Extract the (X, Y) coordinate from the center of the cell holding the provided text.  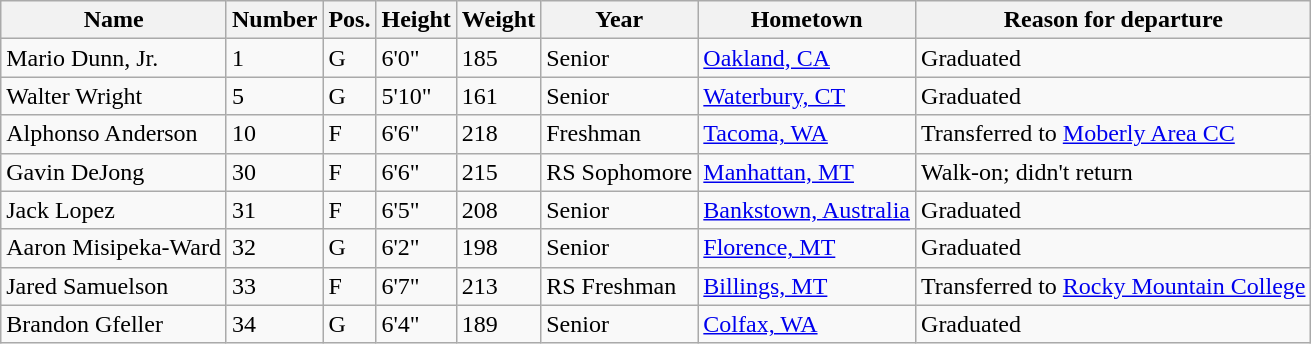
Year (620, 20)
6'0" (416, 58)
189 (498, 324)
Height (416, 20)
Alphonso Anderson (114, 134)
30 (274, 172)
Hometown (807, 20)
Pos. (350, 20)
208 (498, 210)
6'4" (416, 324)
Jared Samuelson (114, 286)
Number (274, 20)
Waterbury, CT (807, 96)
Colfax, WA (807, 324)
218 (498, 134)
Freshman (620, 134)
33 (274, 286)
Transferred to Moberly Area CC (1114, 134)
Florence, MT (807, 248)
6'5" (416, 210)
198 (498, 248)
6'7" (416, 286)
Bankstown, Australia (807, 210)
Reason for departure (1114, 20)
1 (274, 58)
RS Sophomore (620, 172)
Weight (498, 20)
Tacoma, WA (807, 134)
34 (274, 324)
Brandon Gfeller (114, 324)
Jack Lopez (114, 210)
10 (274, 134)
Transferred to Rocky Mountain College (1114, 286)
5 (274, 96)
Billings, MT (807, 286)
213 (498, 286)
161 (498, 96)
31 (274, 210)
6'2" (416, 248)
Gavin DeJong (114, 172)
Oakland, CA (807, 58)
Walter Wright (114, 96)
5'10" (416, 96)
Manhattan, MT (807, 172)
215 (498, 172)
RS Freshman (620, 286)
Aaron Misipeka-Ward (114, 248)
Walk-on; didn't return (1114, 172)
Name (114, 20)
32 (274, 248)
Mario Dunn, Jr. (114, 58)
185 (498, 58)
